For the text-containing cell, return its midpoint in [x, y] coordinate format. 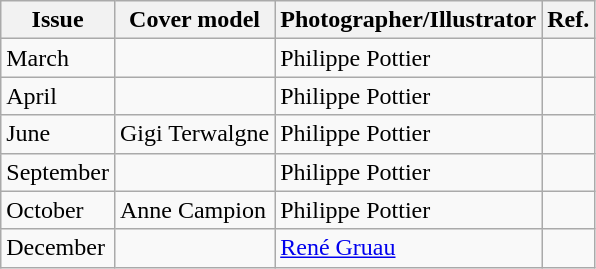
Gigi Terwalgne [194, 134]
June [58, 134]
September [58, 172]
Cover model [194, 20]
Ref. [568, 20]
Issue [58, 20]
Anne Campion [194, 210]
October [58, 210]
April [58, 96]
René Gruau [408, 248]
March [58, 58]
December [58, 248]
Photographer/Illustrator [408, 20]
